Identify which cell holds the provided text, then report its (X, Y) central coordinate. 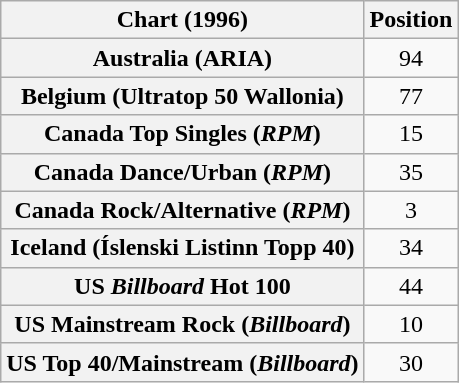
Canada Top Singles (RPM) (182, 134)
10 (411, 324)
44 (411, 286)
35 (411, 172)
15 (411, 134)
77 (411, 96)
94 (411, 58)
Position (411, 20)
Belgium (Ultratop 50 Wallonia) (182, 96)
US Billboard Hot 100 (182, 286)
US Mainstream Rock (Billboard) (182, 324)
Australia (ARIA) (182, 58)
Canada Dance/Urban (RPM) (182, 172)
3 (411, 210)
Canada Rock/Alternative (RPM) (182, 210)
US Top 40/Mainstream (Billboard) (182, 362)
Iceland (Íslenski Listinn Topp 40) (182, 248)
34 (411, 248)
30 (411, 362)
Chart (1996) (182, 20)
